Search for the cell housing the specified text and yield its (x, y) center coordinate. 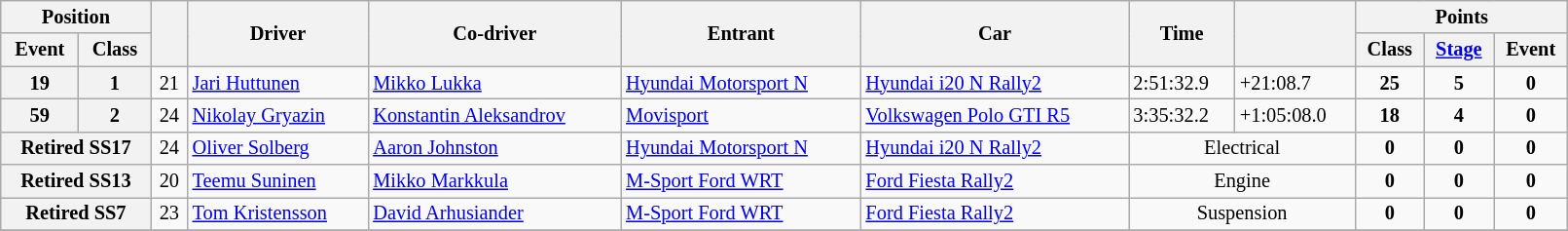
Nikolay Gryazin (278, 115)
Mikko Markkula (494, 181)
19 (40, 83)
2:51:32.9 (1182, 83)
Teemu Suninen (278, 181)
2 (115, 115)
Position (76, 17)
Engine (1242, 181)
3:35:32.2 (1182, 115)
+1:05:08.0 (1295, 115)
20 (169, 181)
Car (995, 33)
5 (1459, 83)
Retired SS17 (76, 148)
1 (115, 83)
Entrant (741, 33)
Konstantin Aleksandrov (494, 115)
Retired SS13 (76, 181)
Volkswagen Polo GTI R5 (995, 115)
Suspension (1242, 213)
Aaron Johnston (494, 148)
Stage (1459, 50)
+21:08.7 (1295, 83)
Electrical (1242, 148)
Mikko Lukka (494, 83)
4 (1459, 115)
Time (1182, 33)
Driver (278, 33)
23 (169, 213)
25 (1390, 83)
Oliver Solberg (278, 148)
David Arhusiander (494, 213)
21 (169, 83)
Movisport (741, 115)
Co-driver (494, 33)
Points (1462, 17)
Retired SS7 (76, 213)
Tom Kristensson (278, 213)
Jari Huttunen (278, 83)
18 (1390, 115)
59 (40, 115)
